Scan for the cell matching the given text and deliver its (X, Y) coordinate at center. 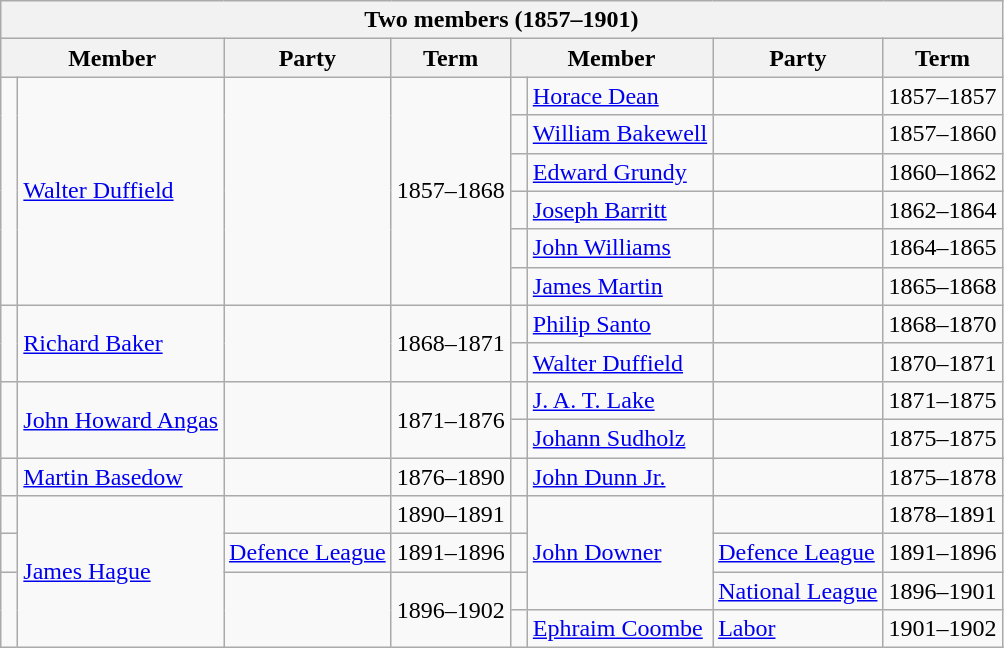
James Martin (620, 286)
1890–1891 (450, 515)
William Bakewell (620, 134)
1864–1865 (942, 248)
1868–1870 (942, 324)
1865–1868 (942, 286)
National League (798, 591)
1896–1901 (942, 591)
1875–1878 (942, 477)
John Downer (620, 553)
Joseph Barritt (620, 210)
1871–1875 (942, 400)
Two members (1857–1901) (502, 20)
1857–1860 (942, 134)
Martin Basedow (121, 477)
John Dunn Jr. (620, 477)
Edward Grundy (620, 172)
James Hague (121, 572)
Johann Sudholz (620, 438)
John Williams (620, 248)
Horace Dean (620, 96)
1871–1876 (450, 419)
1857–1868 (450, 191)
John Howard Angas (121, 419)
J. A. T. Lake (620, 400)
Philip Santo (620, 324)
Labor (798, 629)
1878–1891 (942, 515)
1862–1864 (942, 210)
1875–1875 (942, 438)
1868–1871 (450, 343)
1860–1862 (942, 172)
1901–1902 (942, 629)
1857–1857 (942, 96)
1870–1871 (942, 362)
Ephraim Coombe (620, 629)
1876–1890 (450, 477)
Richard Baker (121, 343)
1896–1902 (450, 610)
